From the cell containing the given text, extract its center point as [x, y] coordinate. 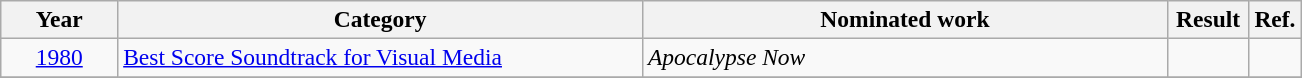
Nominated work [906, 19]
Ref. [1275, 19]
1980 [60, 57]
Apocalypse Now [906, 57]
Year [60, 19]
Category [380, 19]
Best Score Soundtrack for Visual Media [380, 57]
Result [1208, 19]
